Output the (X, Y) coordinate of the center of the cell containing the given text.  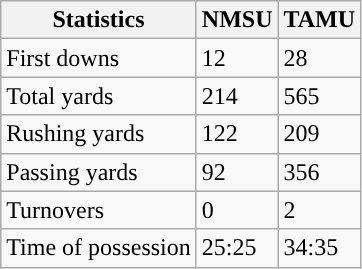
214 (237, 96)
2 (320, 210)
209 (320, 134)
12 (237, 58)
0 (237, 210)
28 (320, 58)
TAMU (320, 20)
25:25 (237, 248)
122 (237, 134)
565 (320, 96)
Total yards (99, 96)
92 (237, 172)
NMSU (237, 20)
Time of possession (99, 248)
34:35 (320, 248)
Passing yards (99, 172)
Turnovers (99, 210)
356 (320, 172)
Rushing yards (99, 134)
First downs (99, 58)
Statistics (99, 20)
